Capture the cell that displays the provided text and extract its (X, Y) central coordinate. 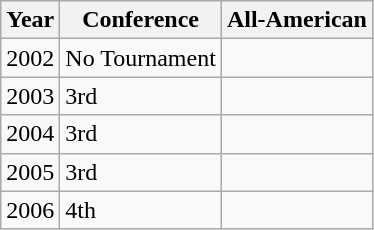
Conference (141, 20)
2004 (30, 134)
All-American (296, 20)
2002 (30, 58)
No Tournament (141, 58)
2003 (30, 96)
2006 (30, 210)
Year (30, 20)
4th (141, 210)
2005 (30, 172)
